Extract the [x, y] coordinate from the center of the cell holding the provided text.  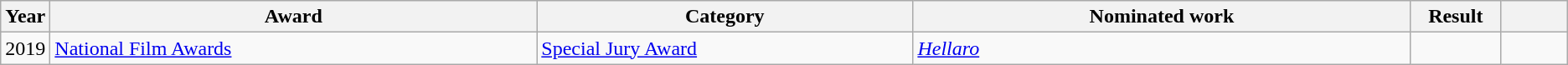
Category [725, 17]
Award [293, 17]
Special Jury Award [725, 48]
Hellaro [1162, 48]
2019 [25, 48]
Year [25, 17]
National Film Awards [293, 48]
Result [1456, 17]
Nominated work [1162, 17]
